Locate the cell with the specified text and output its (x, y) center coordinate. 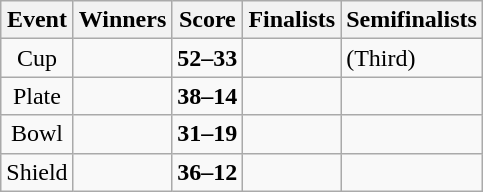
52–33 (208, 58)
Cup (37, 58)
Winners (122, 20)
Bowl (37, 134)
Semifinalists (412, 20)
36–12 (208, 172)
Shield (37, 172)
Event (37, 20)
31–19 (208, 134)
38–14 (208, 96)
Score (208, 20)
(Third) (412, 58)
Finalists (292, 20)
Plate (37, 96)
